Return the (x, y) coordinate for the center point of the cell that contains the specified text.  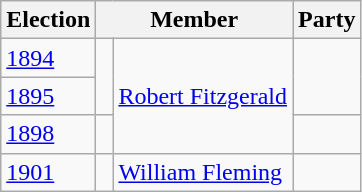
Robert Fitzgerald (203, 96)
1898 (48, 134)
1894 (48, 58)
Member (194, 20)
William Fleming (203, 172)
1901 (48, 172)
Election (48, 20)
1895 (48, 96)
Party (327, 20)
